From the cell containing the given text, extract its center point as [X, Y] coordinate. 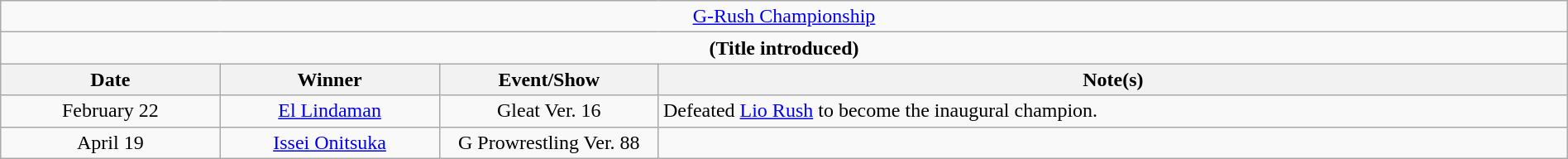
G Prowrestling Ver. 88 [549, 142]
February 22 [111, 111]
El Lindaman [329, 111]
Date [111, 79]
Gleat Ver. 16 [549, 111]
G-Rush Championship [784, 17]
April 19 [111, 142]
Event/Show [549, 79]
(Title introduced) [784, 48]
Defeated Lio Rush to become the inaugural champion. [1113, 111]
Note(s) [1113, 79]
Winner [329, 79]
Issei Onitsuka [329, 142]
